Locate the cell with the specified text and output its (X, Y) center coordinate. 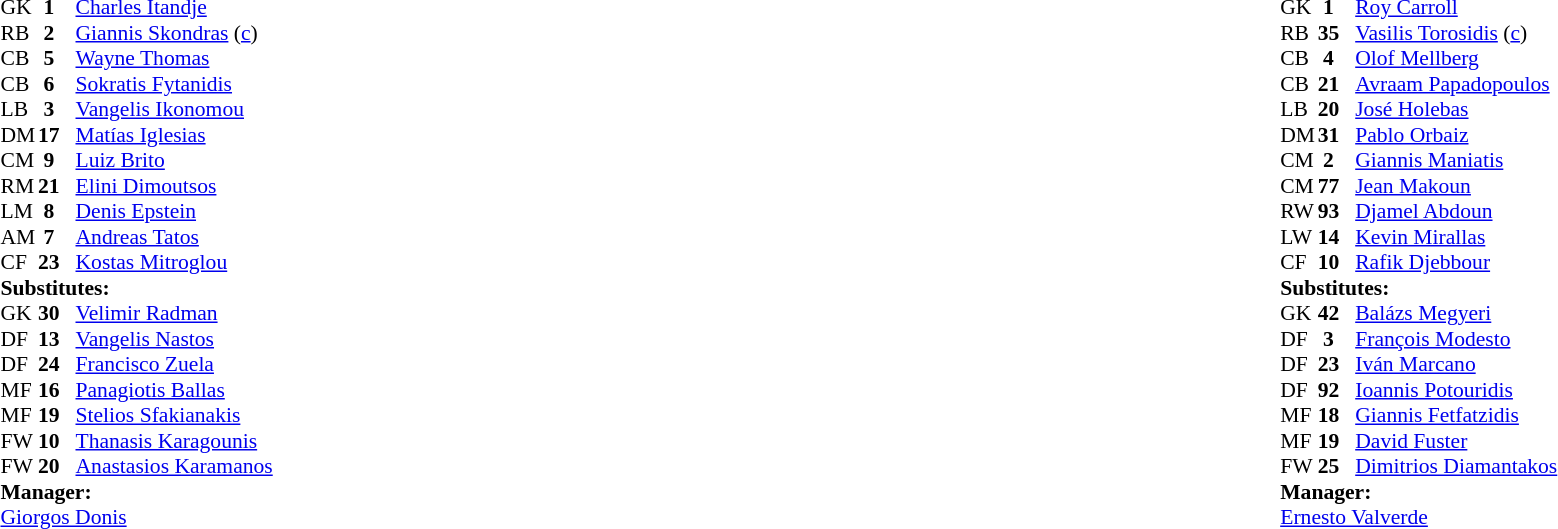
José Holebas (1456, 109)
8 (57, 211)
Matías Iglesias (174, 135)
RM (19, 186)
Olof Mellberg (1456, 59)
Dimitrios Diamantakos (1456, 467)
Djamel Abdoun (1456, 211)
Avraam Papadopoulos (1456, 84)
Wayne Thomas (174, 59)
Pablo Orbaiz (1456, 135)
François Modesto (1456, 339)
Denis Epstein (174, 211)
77 (1337, 186)
93 (1337, 211)
LM (19, 211)
25 (1337, 467)
LW (1299, 237)
Velimir Radman (174, 313)
13 (57, 339)
Francisco Zuela (174, 365)
Thanasis Karagounis (174, 441)
Kostas Mitroglou (174, 263)
17 (57, 135)
Jean Makoun (1456, 186)
18 (1337, 415)
5 (57, 59)
Ioannis Potouridis (1456, 390)
14 (1337, 237)
6 (57, 84)
Giannis Maniatis (1456, 161)
Andreas Tatos (174, 237)
Vasilis Torosidis (c) (1456, 33)
4 (1337, 59)
30 (57, 313)
AM (19, 237)
9 (57, 161)
Rafik Djebbour (1456, 263)
Sokratis Fytanidis (174, 84)
David Fuster (1456, 441)
Kevin Mirallas (1456, 237)
Vangelis Ikonomou (174, 109)
Giannis Fetfatzidis (1456, 415)
Giannis Skondras (c) (174, 33)
42 (1337, 313)
Luiz Brito (174, 161)
Elini Dimoutsos (174, 186)
Balázs Megyeri (1456, 313)
92 (1337, 390)
Stelios Sfakianakis (174, 415)
Panagiotis Ballas (174, 390)
Vangelis Nastos (174, 339)
24 (57, 365)
35 (1337, 33)
31 (1337, 135)
16 (57, 390)
7 (57, 237)
Anastasios Karamanos (174, 467)
Iván Marcano (1456, 365)
RW (1299, 211)
